Detect which cell encompasses the target text, then output its (x, y) center coordinate. 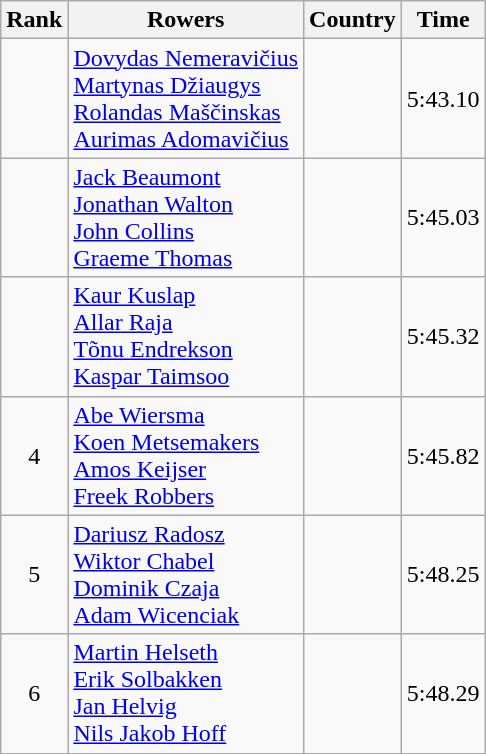
5:48.25 (443, 574)
Time (443, 20)
Dovydas NemeravičiusMartynas DžiaugysRolandas MaščinskasAurimas Adomavičius (186, 98)
6 (34, 694)
Rowers (186, 20)
5 (34, 574)
Jack BeaumontJonathan WaltonJohn CollinsGraeme Thomas (186, 218)
Dariusz RadoszWiktor ChabelDominik CzajaAdam Wicenciak (186, 574)
Abe WiersmaKoen MetsemakersAmos KeijserFreek Robbers (186, 456)
5:45.32 (443, 336)
5:48.29 (443, 694)
Country (353, 20)
Rank (34, 20)
4 (34, 456)
5:43.10 (443, 98)
5:45.82 (443, 456)
5:45.03 (443, 218)
Martin HelsethErik SolbakkenJan HelvigNils Jakob Hoff (186, 694)
Kaur KuslapAllar RajaTõnu EndreksonKaspar Taimsoo (186, 336)
